Determine the (X, Y) coordinate at the center of the cell enclosing the given text.  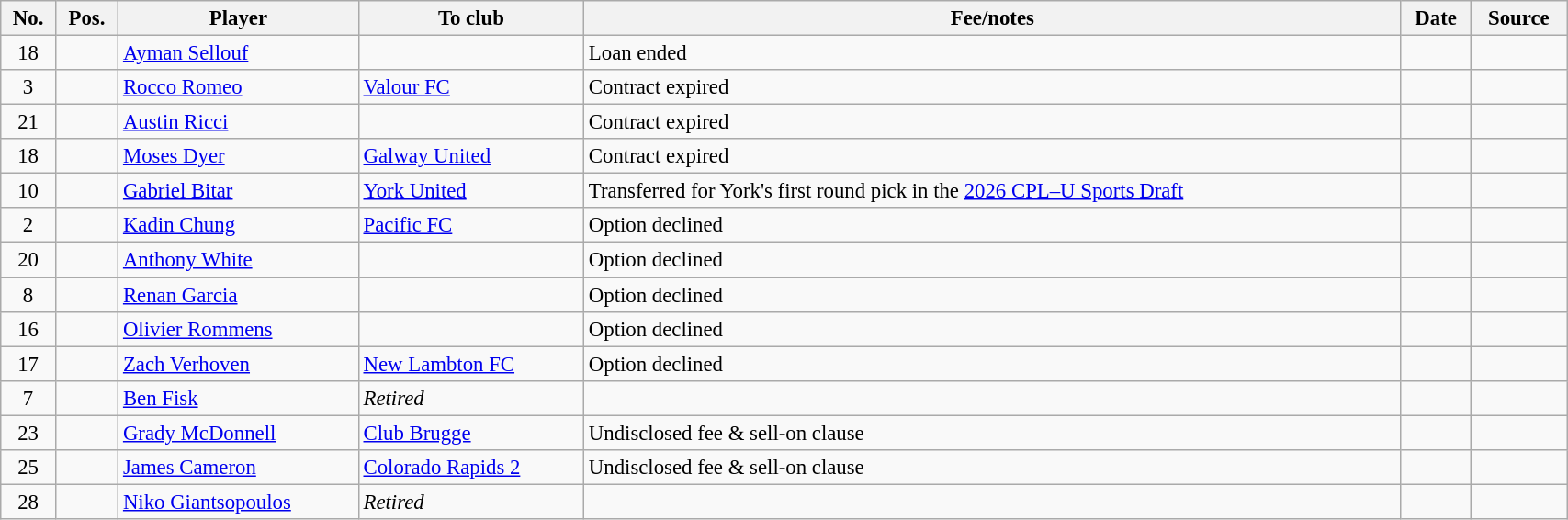
Niko Giantsopoulos (239, 502)
Player (239, 18)
Club Brugge (470, 433)
Olivier Rommens (239, 329)
25 (28, 468)
Ben Fisk (239, 398)
17 (28, 364)
York United (470, 191)
Kadin Chung (239, 225)
Transferred for York's first round pick in the 2026 CPL–U Sports Draft (993, 191)
Galway United (470, 156)
Ayman Sellouf (239, 53)
Anthony White (239, 260)
Colorado Rapids 2 (470, 468)
Pos. (86, 18)
Fee/notes (993, 18)
Gabriel Bitar (239, 191)
No. (28, 18)
Grady McDonnell (239, 433)
21 (28, 122)
Source (1519, 18)
Loan ended (993, 53)
Renan Garcia (239, 295)
Austin Ricci (239, 122)
20 (28, 260)
Moses Dyer (239, 156)
16 (28, 329)
James Cameron (239, 468)
7 (28, 398)
Zach Verhoven (239, 364)
3 (28, 87)
10 (28, 191)
Rocco Romeo (239, 87)
2 (28, 225)
23 (28, 433)
New Lambton FC (470, 364)
28 (28, 502)
To club (470, 18)
Valour FC (470, 87)
8 (28, 295)
Pacific FC (470, 225)
Date (1436, 18)
